Scan for the cell matching the given text and deliver its (X, Y) coordinate at center. 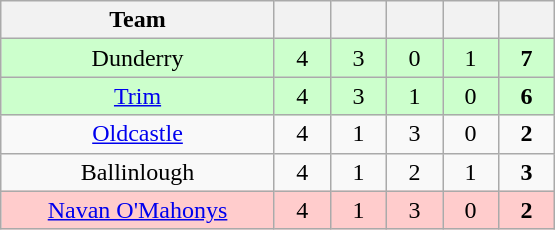
Team (138, 20)
Ballinlough (138, 172)
6 (527, 96)
Trim (138, 96)
Dunderry (138, 58)
Navan O'Mahonys (138, 210)
7 (527, 58)
Oldcastle (138, 134)
